Locate the cell with the specified text and output its [x, y] center coordinate. 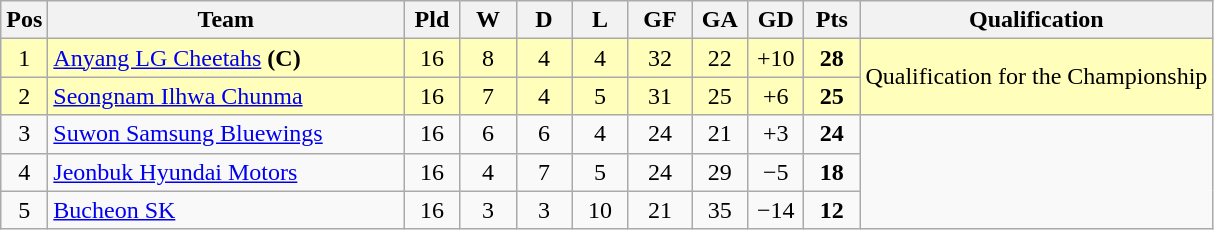
Suwon Samsung Bluewings [226, 134]
1 [24, 58]
Pld [432, 20]
+3 [776, 134]
18 [832, 172]
+6 [776, 96]
2 [24, 96]
28 [832, 58]
+10 [776, 58]
L [600, 20]
Jeonbuk Hyundai Motors [226, 172]
GD [776, 20]
GA [720, 20]
W [488, 20]
Anyang LG Cheetahs (C) [226, 58]
D [544, 20]
Qualification for the Championship [1036, 77]
10 [600, 210]
8 [488, 58]
Pts [832, 20]
29 [720, 172]
22 [720, 58]
12 [832, 210]
32 [660, 58]
Qualification [1036, 20]
Pos [24, 20]
Team [226, 20]
GF [660, 20]
31 [660, 96]
Bucheon SK [226, 210]
35 [720, 210]
Seongnam Ilhwa Chunma [226, 96]
−14 [776, 210]
−5 [776, 172]
